Identify which cell holds the provided text, then report its (x, y) central coordinate. 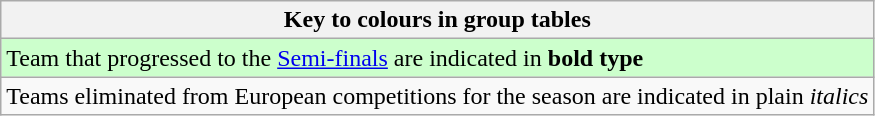
Key to colours in group tables (438, 20)
Teams eliminated from European competitions for the season are indicated in plain italics (438, 96)
Team that progressed to the Semi-finals are indicated in bold type (438, 58)
